Return the [x, y] coordinate for the center point of the cell that contains the specified text.  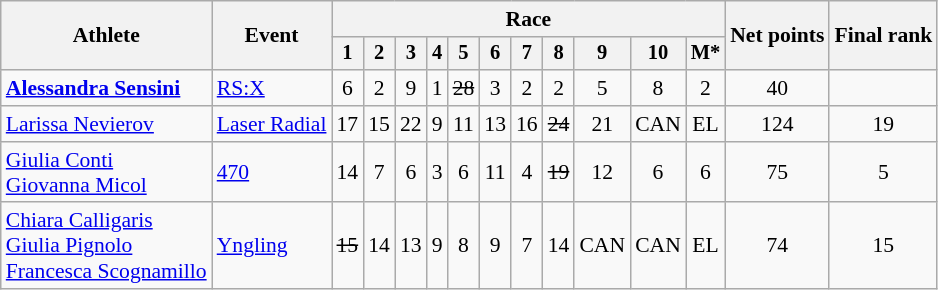
Net points [777, 36]
40 [777, 88]
75 [777, 172]
RS:X [272, 88]
74 [777, 246]
Athlete [106, 36]
Race [529, 19]
21 [602, 124]
Chiara CalligarisGiulia PignoloFrancesca Scognamillo [106, 246]
22 [411, 124]
Final rank [883, 36]
16 [527, 124]
M* [706, 54]
10 [658, 54]
Giulia ContiGiovanna Micol [106, 172]
12 [602, 172]
Event [272, 36]
24 [559, 124]
124 [777, 124]
28 [464, 88]
17 [348, 124]
Laser Radial [272, 124]
470 [272, 172]
Yngling [272, 246]
Larissa Nevierov [106, 124]
Alessandra Sensini [106, 88]
